Pinpoint the cell where the given text exists, returning its [X, Y] midpoint coordinate. 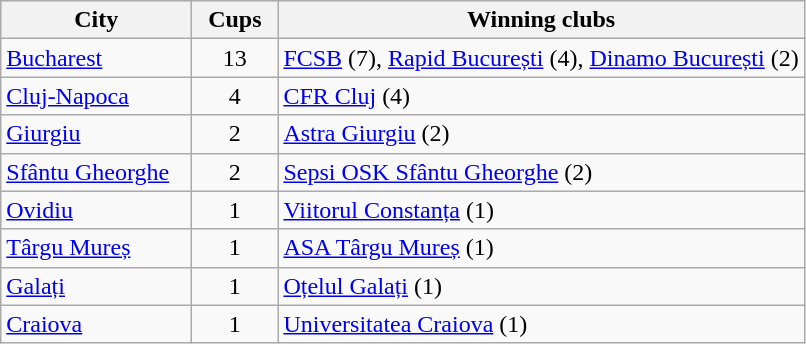
Oțelul Galați (1) [541, 286]
Winning clubs [541, 20]
Craiova [96, 324]
CFR Cluj (4) [541, 96]
Ovidiu [96, 210]
Cups [235, 20]
Universitatea Craiova (1) [541, 324]
Galați [96, 286]
Cluj-Napoca [96, 96]
4 [235, 96]
Bucharest [96, 58]
Astra Giurgiu (2) [541, 134]
ASA Târgu Mureș (1) [541, 248]
City [96, 20]
Sepsi OSK Sfântu Gheorghe (2) [541, 172]
Târgu Mureș [96, 248]
Giurgiu [96, 134]
FCSB (7), Rapid București (4), Dinamo București (2) [541, 58]
Viitorul Constanța (1) [541, 210]
13 [235, 58]
Sfântu Gheorghe [96, 172]
